Determine the [X, Y] coordinate at the center of the cell enclosing the given text.  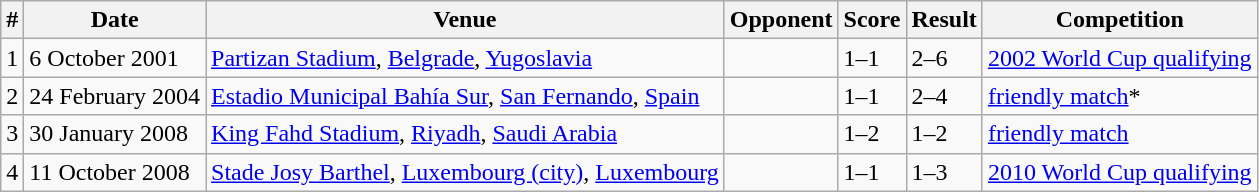
Partizan Stadium, Belgrade, Yugoslavia [466, 58]
Estadio Municipal Bahía Sur, San Fernando, Spain [466, 96]
2–6 [944, 58]
Stade Josy Barthel, Luxembourg (city), Luxembourg [466, 172]
30 January 2008 [115, 134]
friendly match* [1120, 96]
King Fahd Stadium, Riyadh, Saudi Arabia [466, 134]
3 [12, 134]
2–4 [944, 96]
11 October 2008 [115, 172]
# [12, 20]
Opponent [781, 20]
1 [12, 58]
friendly match [1120, 134]
2 [12, 96]
Result [944, 20]
Score [872, 20]
6 October 2001 [115, 58]
Venue [466, 20]
Competition [1120, 20]
4 [12, 172]
24 February 2004 [115, 96]
2002 World Cup qualifying [1120, 58]
1–3 [944, 172]
Date [115, 20]
2010 World Cup qualifying [1120, 172]
